Extract the [X, Y] coordinate from the center of the cell holding the provided text.  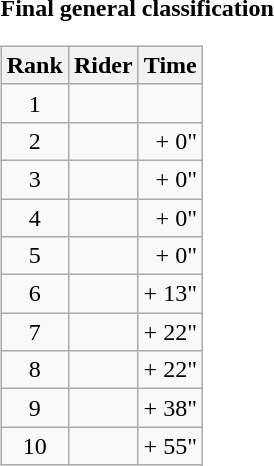
Rank [34, 65]
Time [170, 65]
10 [34, 446]
4 [34, 217]
5 [34, 256]
7 [34, 332]
Rider [103, 65]
6 [34, 294]
1 [34, 103]
+ 38" [170, 408]
2 [34, 141]
8 [34, 370]
9 [34, 408]
+ 55" [170, 446]
3 [34, 179]
+ 13" [170, 294]
